Scan for the cell matching the given text and deliver its [X, Y] coordinate at center. 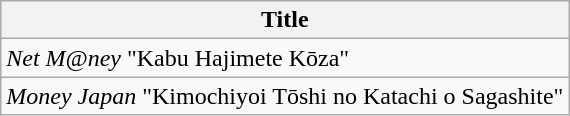
Net M@ney "Kabu Hajimete Kōza" [285, 58]
Money Japan "Kimochiyoi Tōshi no Katachi o Sagashite" [285, 96]
Title [285, 20]
